Determine the (X, Y) coordinate at the center of the cell enclosing the given text.  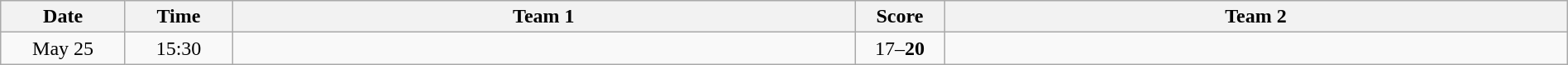
Score (900, 17)
Team 1 (544, 17)
Time (179, 17)
15:30 (179, 48)
Date (63, 17)
May 25 (63, 48)
17–20 (900, 48)
Team 2 (1256, 17)
